Capture the cell that displays the provided text and extract its (X, Y) central coordinate. 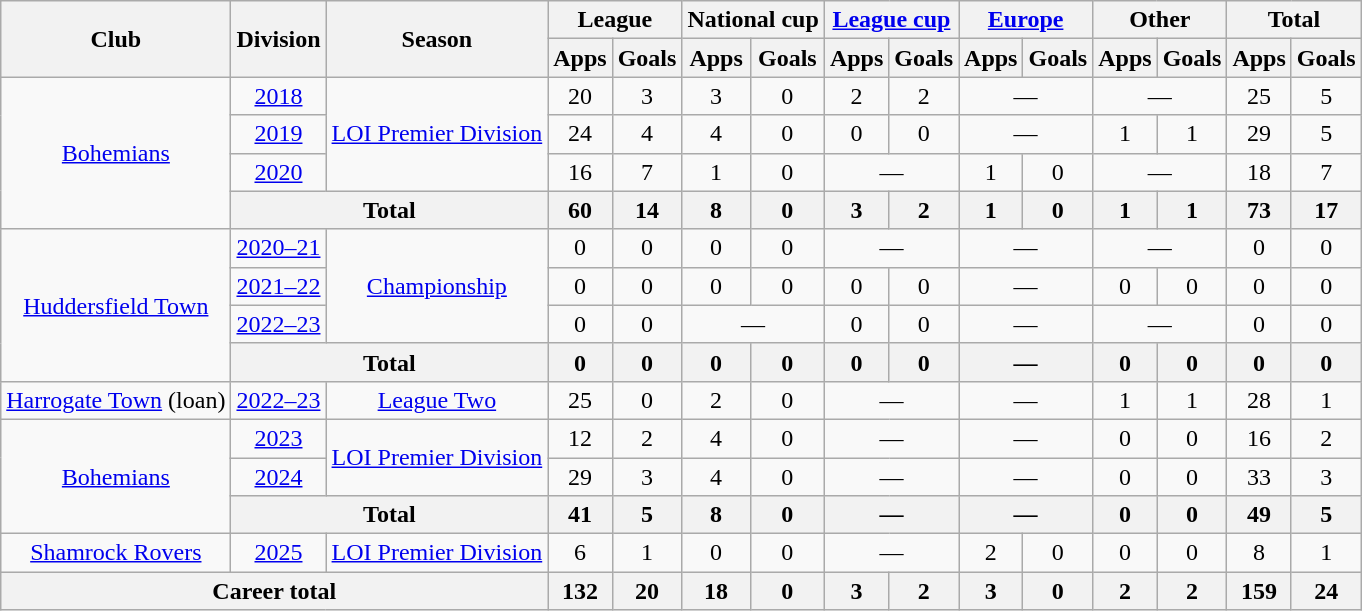
73 (1259, 210)
159 (1259, 591)
14 (647, 210)
Career total (274, 591)
12 (580, 438)
6 (580, 553)
League cup (891, 20)
28 (1259, 400)
League (615, 20)
2025 (278, 553)
2020–21 (278, 248)
132 (580, 591)
49 (1259, 515)
Championship (437, 286)
Shamrock Rovers (116, 553)
Club (116, 39)
17 (1326, 210)
2019 (278, 134)
Harrogate Town (loan) (116, 400)
National cup (753, 20)
Other (1160, 20)
League Two (437, 400)
2024 (278, 477)
2023 (278, 438)
2020 (278, 172)
Huddersfield Town (116, 305)
Division (278, 39)
2021–22 (278, 286)
41 (580, 515)
60 (580, 210)
Season (437, 39)
2018 (278, 96)
Europe (1026, 20)
33 (1259, 477)
